Capture the cell that displays the provided text and extract its [X, Y] central coordinate. 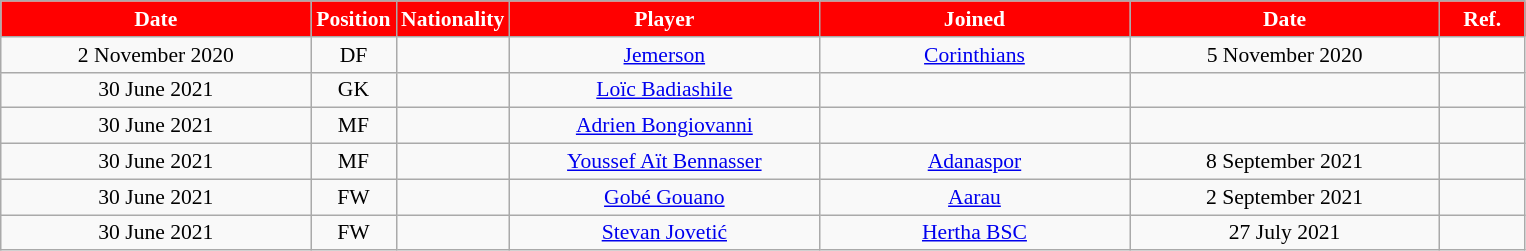
Gobé Gouano [664, 197]
Nationality [452, 19]
Hertha BSC [974, 233]
Stevan Jovetić [664, 233]
Corinthians [974, 55]
Aarau [974, 197]
Youssef Aït Bennasser [664, 162]
8 September 2021 [1285, 162]
Adrien Bongiovanni [664, 126]
Loïc Badiashile [664, 90]
5 November 2020 [1285, 55]
GK [354, 90]
DF [354, 55]
Adanaspor [974, 162]
2 November 2020 [156, 55]
Jemerson [664, 55]
27 July 2021 [1285, 233]
Joined [974, 19]
2 September 2021 [1285, 197]
Ref. [1482, 19]
Position [354, 19]
Player [664, 19]
